Locate the cell with the specified text and output its (X, Y) center coordinate. 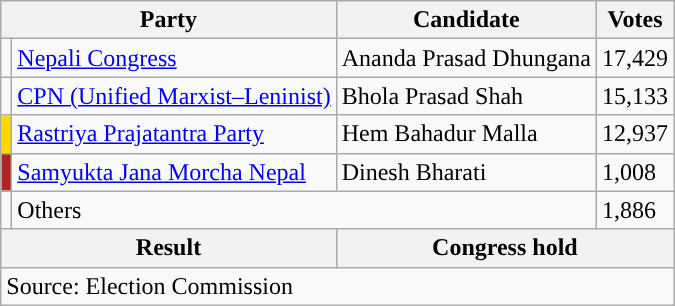
Samyukta Jana Morcha Nepal (174, 172)
Nepali Congress (174, 58)
Rastriya Prajatantra Party (174, 134)
Others (304, 210)
15,133 (636, 96)
Candidate (466, 20)
Source: Election Commission (338, 286)
1,886 (636, 210)
Votes (636, 20)
17,429 (636, 58)
CPN (Unified Marxist–Leninist) (174, 96)
Congress hold (504, 248)
12,937 (636, 134)
Ananda Prasad Dhungana (466, 58)
Hem Bahadur Malla (466, 134)
Dinesh Bharati (466, 172)
Party (168, 20)
Result (168, 248)
1,008 (636, 172)
Bhola Prasad Shah (466, 96)
